Return [x, y] of the center of cell containing provided text 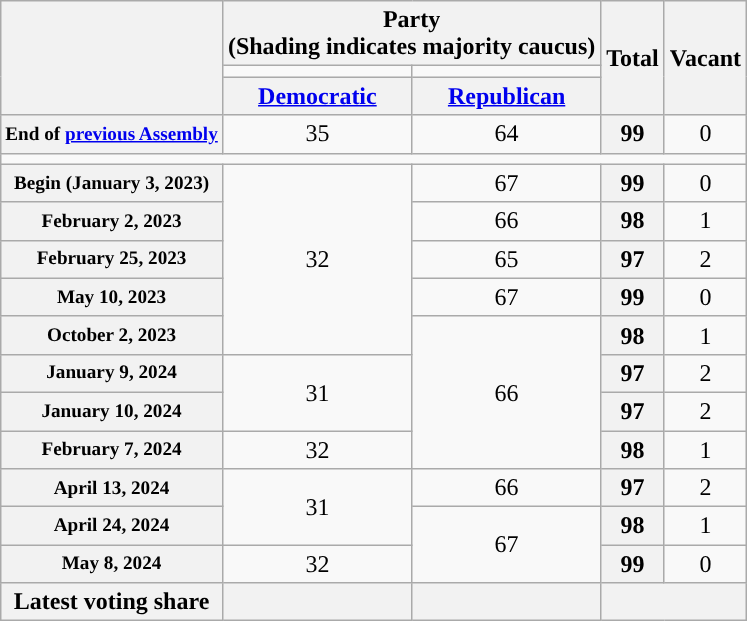
May 8, 2024 [112, 564]
Latest voting share [112, 602]
May 10, 2023 [112, 297]
January 9, 2024 [112, 373]
February 25, 2023 [112, 259]
Republican [506, 96]
65 [506, 259]
End of previous Assembly [112, 134]
35 [317, 134]
Begin (January 3, 2023) [112, 183]
April 24, 2024 [112, 526]
Total [633, 58]
Democratic [317, 96]
April 13, 2024 [112, 488]
October 2, 2023 [112, 335]
64 [506, 134]
Vacant [705, 58]
February 7, 2024 [112, 449]
January 10, 2024 [112, 411]
February 2, 2023 [112, 221]
Party (Shading indicates majority caucus) [411, 34]
